Return [X, Y] of the center of cell containing provided text 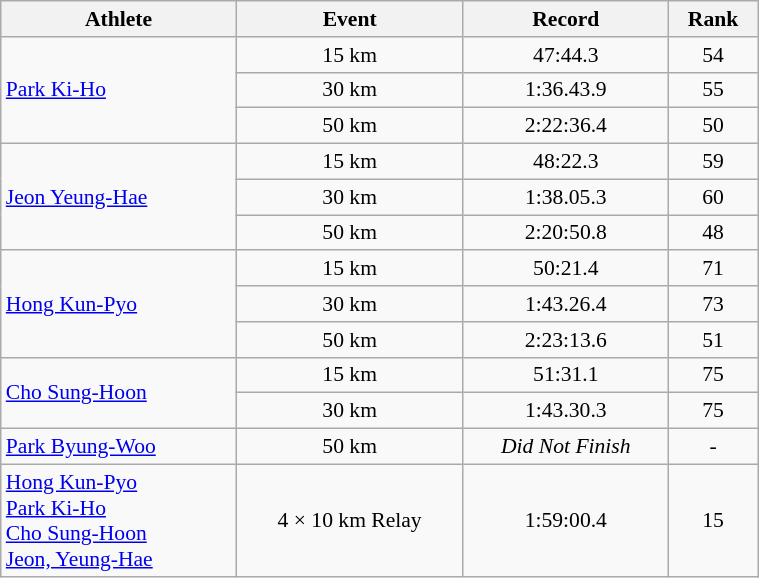
50:21.4 [566, 269]
71 [714, 269]
15 [714, 520]
2:22:36.4 [566, 126]
54 [714, 55]
Park Ki-Ho [118, 90]
55 [714, 90]
Cho Sung-Hoon [118, 392]
Rank [714, 19]
1:38.05.3 [566, 197]
Event [350, 19]
Hong Kun-Pyo [118, 304]
50 [714, 126]
47:44.3 [566, 55]
2:20:50.8 [566, 233]
Record [566, 19]
4 × 10 km Relay [350, 520]
59 [714, 162]
60 [714, 197]
1:43.30.3 [566, 411]
1:59:00.4 [566, 520]
51 [714, 340]
Hong Kun-PyoPark Ki-Ho Cho Sung-Hoon Jeon, Yeung-Hae [118, 520]
Did Not Finish [566, 447]
Jeon Yeung-Hae [118, 198]
- [714, 447]
1:36.43.9 [566, 90]
73 [714, 304]
Park Byung-Woo [118, 447]
48:22.3 [566, 162]
2:23:13.6 [566, 340]
Athlete [118, 19]
51:31.1 [566, 375]
1:43.26.4 [566, 304]
48 [714, 233]
